Return [X, Y] of the center of cell containing provided text 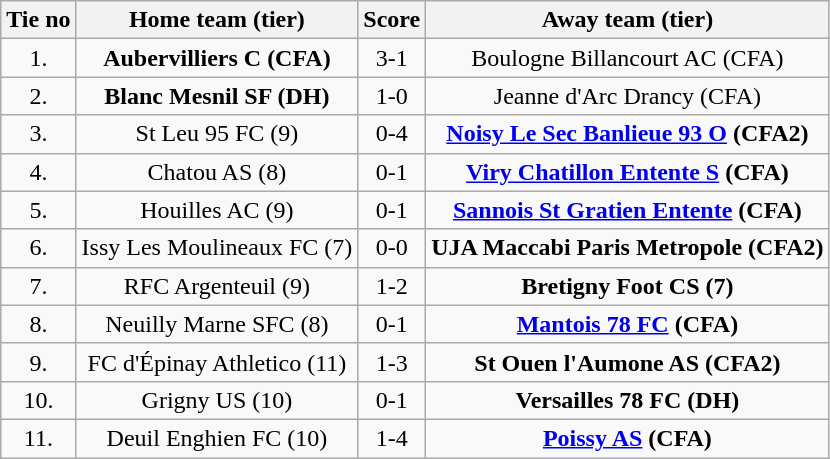
Chatou AS (8) [217, 172]
4. [38, 172]
Jeanne d'Arc Drancy (CFA) [628, 96]
Boulogne Billancourt AC (CFA) [628, 58]
1-4 [392, 438]
7. [38, 286]
Aubervilliers C (CFA) [217, 58]
FC d'Épinay Athletico (11) [217, 362]
Houilles AC (9) [217, 210]
11. [38, 438]
9. [38, 362]
0-0 [392, 248]
Versailles 78 FC (DH) [628, 400]
1-2 [392, 286]
Bretigny Foot CS (7) [628, 286]
1-3 [392, 362]
Tie no [38, 20]
Noisy Le Sec Banlieue 93 O (CFA2) [628, 134]
2. [38, 96]
10. [38, 400]
Deuil Enghien FC (10) [217, 438]
1-0 [392, 96]
Score [392, 20]
8. [38, 324]
Mantois 78 FC (CFA) [628, 324]
Home team (tier) [217, 20]
Poissy AS (CFA) [628, 438]
Issy Les Moulineaux FC (7) [217, 248]
Grigny US (10) [217, 400]
1. [38, 58]
Neuilly Marne SFC (8) [217, 324]
Sannois St Gratien Entente (CFA) [628, 210]
RFC Argenteuil (9) [217, 286]
UJA Maccabi Paris Metropole (CFA2) [628, 248]
3-1 [392, 58]
St Leu 95 FC (9) [217, 134]
6. [38, 248]
Blanc Mesnil SF (DH) [217, 96]
Away team (tier) [628, 20]
Viry Chatillon Entente S (CFA) [628, 172]
5. [38, 210]
St Ouen l'Aumone AS (CFA2) [628, 362]
0-4 [392, 134]
3. [38, 134]
